Search for the cell housing the specified text and yield its (X, Y) center coordinate. 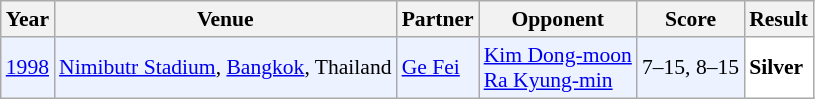
Ge Fei (438, 68)
Year (28, 19)
Venue (226, 19)
Partner (438, 19)
1998 (28, 68)
Silver (778, 68)
Opponent (558, 19)
7–15, 8–15 (690, 68)
Result (778, 19)
Kim Dong-moon Ra Kyung-min (558, 68)
Score (690, 19)
Nimibutr Stadium, Bangkok, Thailand (226, 68)
